Output the [x, y] coordinate of the center of the cell containing the given text.  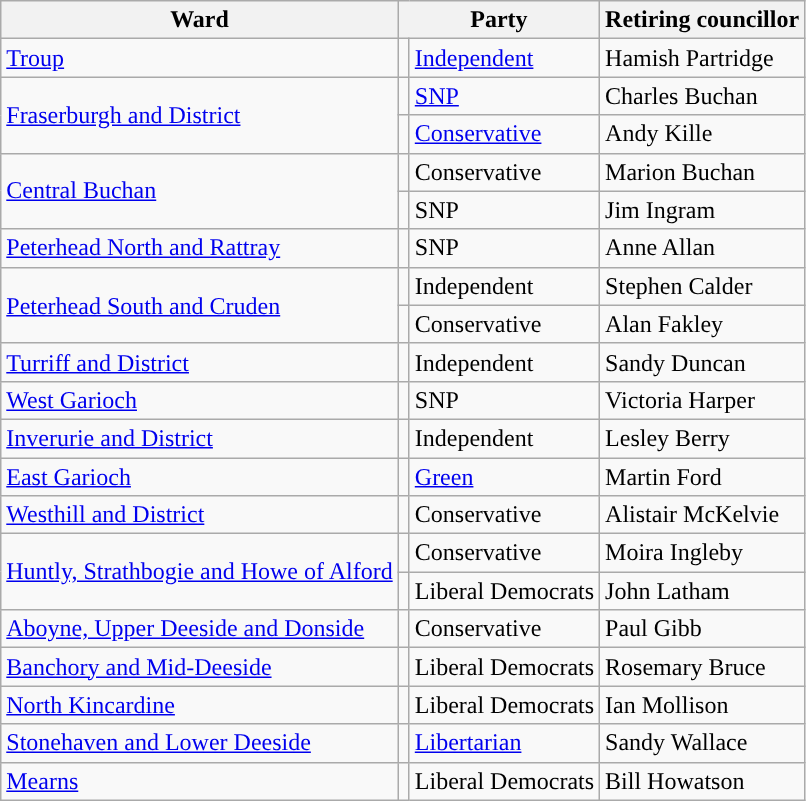
East Garioch [200, 477]
Libertarian [504, 743]
Lesley Berry [702, 438]
Huntly, Strathbogie and Howe of Alford [200, 572]
Inverurie and District [200, 438]
Fraserburgh and District [200, 115]
Party [498, 20]
Marion Buchan [702, 172]
Turriff and District [200, 362]
Ward [200, 20]
Sandy Wallace [702, 743]
Victoria Harper [702, 400]
Bill Howatson [702, 781]
Alan Fakley [702, 324]
Banchory and Mid-Deeside [200, 667]
Peterhead South and Cruden [200, 305]
Stonehaven and Lower Deeside [200, 743]
Stephen Calder [702, 286]
Andy Kille [702, 134]
Hamish Partridge [702, 58]
Troup [200, 58]
Alistair McKelvie [702, 515]
Central Buchan [200, 191]
Retiring councillor [702, 20]
Paul Gibb [702, 629]
Westhill and District [200, 515]
Charles Buchan [702, 96]
Martin Ford [702, 477]
Anne Allan [702, 248]
Rosemary Bruce [702, 667]
Moira Ingleby [702, 553]
Green [504, 477]
North Kincardine [200, 705]
Sandy Duncan [702, 362]
Mearns [200, 781]
West Garioch [200, 400]
Jim Ingram [702, 210]
John Latham [702, 591]
Ian Mollison [702, 705]
Aboyne, Upper Deeside and Donside [200, 629]
Peterhead North and Rattray [200, 248]
